Detect which cell encompasses the target text, then output its (X, Y) center coordinate. 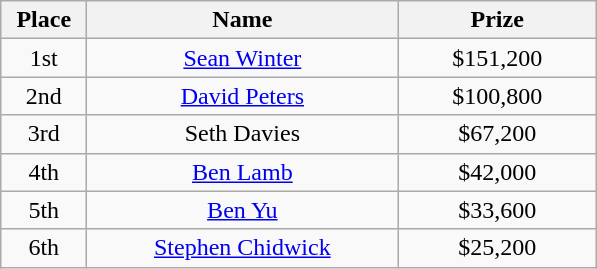
$33,600 (498, 210)
$67,200 (498, 134)
Name (242, 20)
1st (44, 58)
5th (44, 210)
Ben Lamb (242, 172)
3rd (44, 134)
Stephen Chidwick (242, 248)
$100,800 (498, 96)
Sean Winter (242, 58)
Place (44, 20)
6th (44, 248)
Ben Yu (242, 210)
2nd (44, 96)
Prize (498, 20)
David Peters (242, 96)
$25,200 (498, 248)
4th (44, 172)
Seth Davies (242, 134)
$42,000 (498, 172)
$151,200 (498, 58)
